Extract the [x, y] coordinate from the center of the cell holding the provided text.  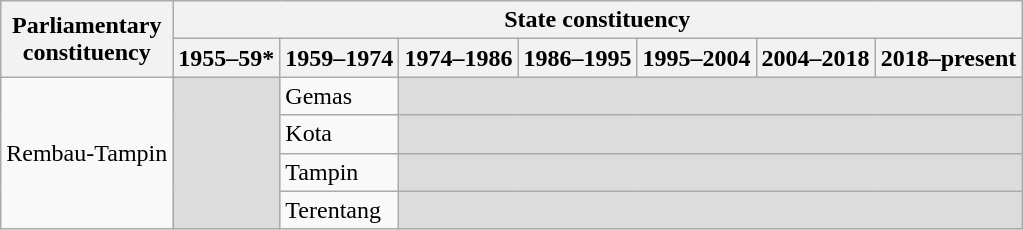
1955–59* [226, 58]
1986–1995 [578, 58]
Terentang [340, 210]
Kota [340, 134]
1974–1986 [458, 58]
2004–2018 [816, 58]
Rembau-Tampin [87, 153]
Gemas [340, 96]
1995–2004 [696, 58]
2018–present [948, 58]
1959–1974 [340, 58]
Tampin [340, 172]
Parliamentaryconstituency [87, 39]
State constituency [598, 20]
